Determine the [x, y] coordinate at the center of the cell enclosing the given text.  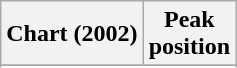
Chart (2002) [72, 34]
Peakposition [189, 34]
